Provide the [X, Y] coordinate of the cell's center where the given text is located.  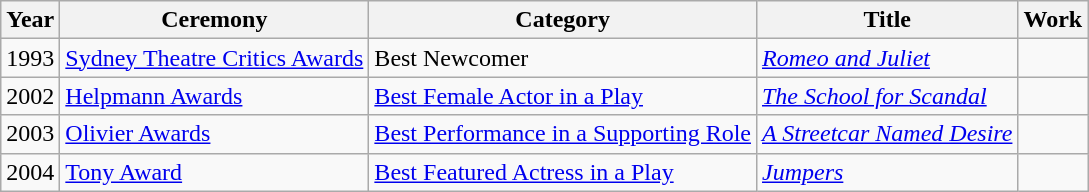
Category [563, 20]
Sydney Theatre Critics Awards [214, 58]
Best Female Actor in a Play [563, 96]
Year [30, 20]
A Streetcar Named Desire [886, 134]
Jumpers [886, 172]
Title [886, 20]
2003 [30, 134]
1993 [30, 58]
2004 [30, 172]
Helpmann Awards [214, 96]
Tony Award [214, 172]
Olivier Awards [214, 134]
Ceremony [214, 20]
The School for Scandal [886, 96]
2002 [30, 96]
Best Newcomer [563, 58]
Best Featured Actress in a Play [563, 172]
Work [1053, 20]
Romeo and Juliet [886, 58]
Best Performance in a Supporting Role [563, 134]
